Identify which cell holds the provided text, then report its [X, Y] central coordinate. 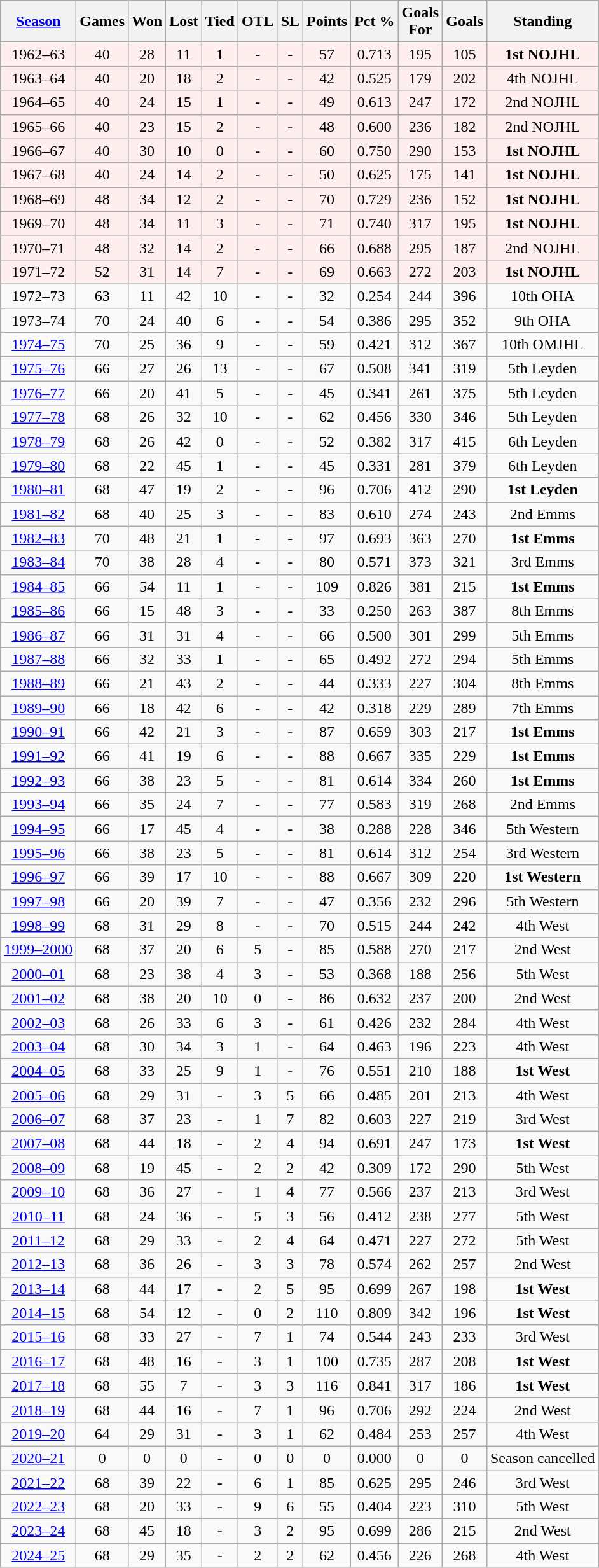
2020–21 [38, 1458]
59 [327, 345]
0.484 [375, 1434]
57 [327, 54]
OTL [258, 22]
1970–71 [38, 247]
294 [465, 659]
1994–95 [38, 829]
175 [420, 175]
Goals [465, 22]
341 [420, 369]
110 [327, 1313]
0.691 [375, 1144]
289 [465, 708]
1996–97 [38, 877]
8 [220, 926]
0.426 [375, 1022]
2015–16 [38, 1337]
379 [465, 466]
0.574 [375, 1265]
373 [420, 562]
0.412 [375, 1216]
1993–94 [38, 805]
1991–92 [38, 756]
2018–19 [38, 1410]
2000–01 [38, 974]
0.663 [375, 272]
2007–08 [38, 1144]
1962–63 [38, 54]
256 [465, 974]
299 [465, 635]
100 [327, 1361]
2006–07 [38, 1120]
292 [420, 1410]
1974–75 [38, 345]
1966–67 [38, 151]
Standing [542, 22]
1995–96 [38, 853]
220 [465, 877]
0.356 [375, 901]
173 [465, 1144]
80 [327, 562]
0.826 [375, 586]
7th Emms [542, 708]
375 [465, 393]
0.288 [375, 829]
GoalsFor [420, 22]
50 [327, 175]
0.551 [375, 1071]
0.693 [375, 538]
83 [327, 514]
2023–24 [38, 1531]
0.333 [375, 683]
246 [465, 1483]
342 [420, 1313]
0.309 [375, 1168]
0.341 [375, 393]
0.404 [375, 1507]
1968–69 [38, 199]
87 [327, 732]
86 [327, 998]
208 [465, 1361]
1973–74 [38, 320]
274 [420, 514]
0.841 [375, 1385]
1967–68 [38, 175]
0.566 [375, 1192]
0.508 [375, 369]
1983–84 [38, 562]
254 [465, 853]
310 [465, 1507]
263 [420, 611]
82 [327, 1120]
1999–2000 [38, 950]
109 [327, 586]
Points [327, 22]
Tied [220, 22]
262 [420, 1265]
0.485 [375, 1095]
Won [148, 22]
228 [420, 829]
2010–11 [38, 1216]
Lost [184, 22]
1982–83 [38, 538]
Games [102, 22]
0.740 [375, 223]
303 [420, 732]
74 [327, 1337]
219 [465, 1120]
260 [465, 781]
0.421 [375, 345]
63 [102, 296]
363 [420, 538]
2002–03 [38, 1022]
SL [290, 22]
2022–23 [38, 1507]
415 [465, 441]
9th OHA [542, 320]
0.492 [375, 659]
261 [420, 393]
1990–91 [38, 732]
284 [465, 1022]
0.713 [375, 54]
0.588 [375, 950]
78 [327, 1265]
10th OMJHL [542, 345]
49 [327, 102]
1963–64 [38, 78]
187 [465, 247]
105 [465, 54]
0.571 [375, 562]
56 [327, 1216]
0.250 [375, 611]
1965–66 [38, 127]
1979–80 [38, 466]
202 [465, 78]
69 [327, 272]
0.331 [375, 466]
267 [420, 1289]
0.368 [375, 974]
286 [420, 1531]
330 [420, 417]
60 [327, 151]
2011–12 [38, 1240]
0.544 [375, 1337]
2004–05 [38, 1071]
0.500 [375, 635]
Season [38, 22]
0.382 [375, 441]
281 [420, 466]
1992–93 [38, 781]
334 [420, 781]
13 [220, 369]
253 [420, 1434]
201 [420, 1095]
238 [420, 1216]
1980–81 [38, 490]
1981–82 [38, 514]
1964–65 [38, 102]
2012–13 [38, 1265]
210 [420, 1071]
1988–89 [38, 683]
233 [465, 1337]
1978–79 [38, 441]
0.659 [375, 732]
0.603 [375, 1120]
4th NOJHL [542, 78]
0.318 [375, 708]
0.688 [375, 247]
3rd Western [542, 853]
0.750 [375, 151]
1985–86 [38, 611]
0.632 [375, 998]
1976–77 [38, 393]
71 [327, 223]
1987–88 [38, 659]
152 [465, 199]
287 [420, 1361]
179 [420, 78]
1984–85 [38, 586]
186 [465, 1385]
0.515 [375, 926]
0.471 [375, 1240]
10th OHA [542, 296]
94 [327, 1144]
0.729 [375, 199]
304 [465, 683]
1st Leyden [542, 490]
76 [327, 1071]
1997–98 [38, 901]
0.254 [375, 296]
198 [465, 1289]
224 [465, 1410]
65 [327, 659]
2003–04 [38, 1046]
2001–02 [38, 998]
Pct % [375, 22]
0.613 [375, 102]
0.463 [375, 1046]
2014–15 [38, 1313]
277 [465, 1216]
2016–17 [38, 1361]
2017–18 [38, 1385]
141 [465, 175]
200 [465, 998]
2013–14 [38, 1289]
53 [327, 974]
242 [465, 926]
352 [465, 320]
367 [465, 345]
1998–99 [38, 926]
2005–06 [38, 1095]
0.525 [375, 78]
116 [327, 1385]
296 [465, 901]
0.386 [375, 320]
0.000 [375, 1458]
1971–72 [38, 272]
1975–76 [38, 369]
3rd Emms [542, 562]
0.809 [375, 1313]
0.583 [375, 805]
309 [420, 877]
1977–78 [38, 417]
2008–09 [38, 1168]
301 [420, 635]
61 [327, 1022]
0.600 [375, 127]
1989–90 [38, 708]
2021–22 [38, 1483]
1969–70 [38, 223]
387 [465, 611]
2009–10 [38, 1192]
321 [465, 562]
381 [420, 586]
1st Western [542, 877]
396 [465, 296]
2019–20 [38, 1434]
97 [327, 538]
0.610 [375, 514]
182 [465, 127]
226 [420, 1555]
43 [184, 683]
0.735 [375, 1361]
1972–73 [38, 296]
203 [465, 272]
2024–25 [38, 1555]
335 [420, 756]
412 [420, 490]
67 [327, 369]
1986–87 [38, 635]
153 [465, 151]
Season cancelled [542, 1458]
